Output the (x, y) coordinate of the center of the cell containing the given text.  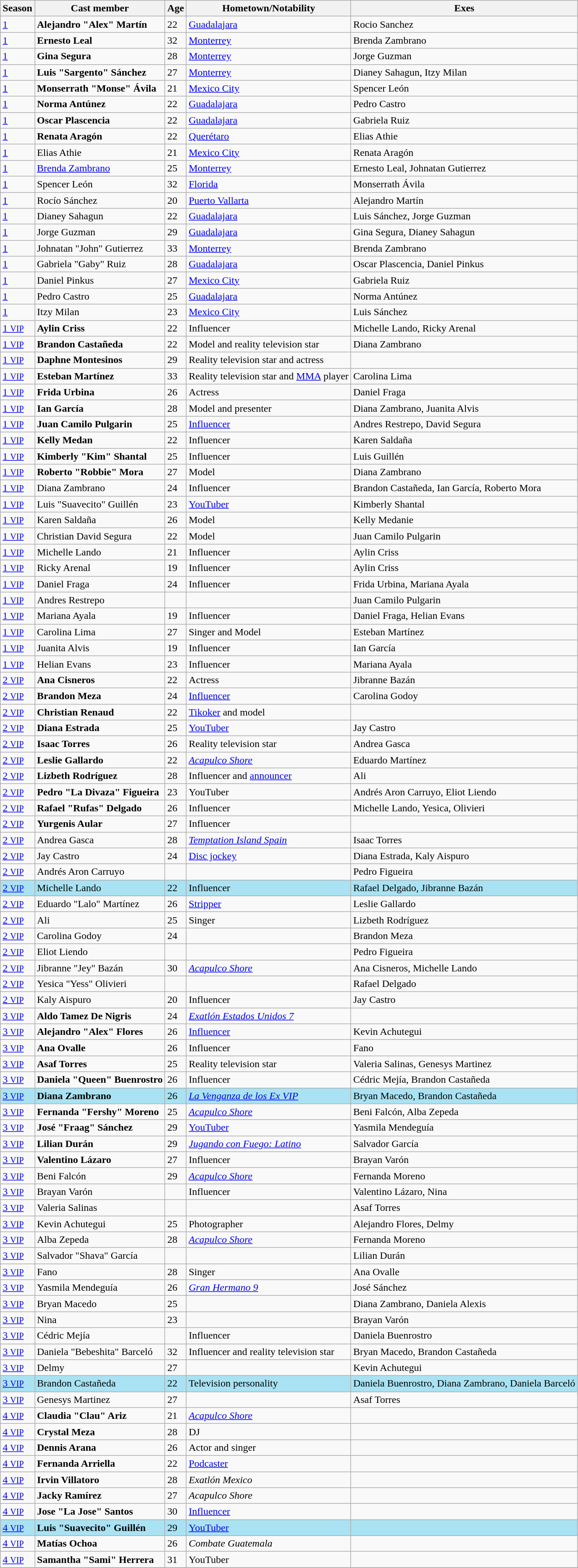
Yurgenis Aular (100, 824)
Influencer and reality television star (269, 1352)
Beni Falcón, Alba Zepeda (464, 1112)
Andres Restrepo (100, 600)
Juanita Alvis (100, 648)
Luis Sánchez (464, 312)
Kelly Medanie (464, 520)
Samantha "Sami" Herrera (100, 1560)
Eliot Liendo (100, 952)
Actor and singer (269, 1447)
Genesys Martinez (100, 1400)
Reality television star and MMA player (269, 376)
Fernanda "Fershy" Moreno (100, 1112)
Alejandro "Alex" Martín (100, 24)
Gabriela "Gaby" Ruiz (100, 264)
Reality television star and actress (269, 360)
Dennis Arana (100, 1447)
Christian Renaud (100, 712)
Oscar Plascencia, Daniel Pinkus (464, 264)
Delmy (100, 1368)
DJ (269, 1431)
Kimberly "Kim" Shantal (100, 456)
Salvador García (464, 1144)
Hometown/Notability (269, 8)
Aldo Tamez De Nigris (100, 1016)
Podcaster (269, 1463)
Salvador "Shava" García (100, 1256)
Bryan Macedo (100, 1304)
Cast member (100, 8)
Roberto "Robbie" Mora (100, 472)
Daniela "Bebeshita" Barceló (100, 1352)
Kelly Medan (100, 440)
Fernanda Arriella (100, 1463)
Andrés Aron Carruyo (100, 872)
Eduardo "Lalo" Martínez (100, 904)
Rafael Delgado (464, 984)
Yesica "Yess" Olivieri (100, 984)
Cédric Mejía (100, 1336)
Influencer and announcer (269, 776)
Alba Zepeda (100, 1240)
Daniela "Queen" Buenrostro (100, 1080)
Monserrath "Monse" Ávila (100, 88)
Ana Cisneros (100, 680)
Age (176, 8)
Brandon Castañeda, Ian García, Roberto Mora (464, 488)
Valeria Salinas, Genesys Martinez (464, 1064)
Irvin Villatoro (100, 1479)
Disc jockey (269, 856)
Jibranne Bazán (464, 680)
Model and presenter (269, 408)
Gran Hermano 9 (269, 1288)
Combate Guatemala (269, 1544)
José "Fraag" Sánchez (100, 1128)
Diana Estrada, Kaly Aispuro (464, 856)
Daniela Buenrostro, Diana Zambrano, Daniela Barceló (464, 1384)
Daphne Montesinos (100, 360)
Itzy Milan (100, 312)
Valentino Lázaro (100, 1160)
La Venganza de los Ex VIP (269, 1096)
Stripper (269, 904)
Rafael "Rufas" Delgado (100, 808)
Rocio Sanchez (464, 24)
Alejandro Martín (464, 200)
Ricky Arenal (100, 568)
Kimberly Shantal (464, 504)
Claudia "Clau" Ariz (100, 1415)
Andrés Aron Carruyo, Eliot Liendo (464, 792)
Gina Segura (100, 56)
Season (18, 8)
Temptation Island Spain (269, 840)
Jugando con Fuego: Latino (269, 1144)
Dianey Sahagun (100, 216)
Beni Falcón (100, 1176)
Ernesto Leal, Johnatan Gutierrez (464, 168)
Rocío Sánchez (100, 200)
Monserrath Ávila (464, 184)
Alejandro Flores, Delmy (464, 1224)
Andres Restrepo, David Segura (464, 424)
Exatlón Mexico (269, 1479)
Frida Urbina (100, 392)
Pedro "La Divaza" Figueira (100, 792)
Puerto Vallarta (269, 200)
Cédric Mejía, Brandon Castañeda (464, 1080)
Valentino Lázaro, Nina (464, 1192)
Daniela Buenrostro (464, 1336)
Valeria Salinas (100, 1208)
Jacky Ramírez (100, 1496)
Ernesto Leal (100, 40)
Frida Urbina, Mariana Ayala (464, 584)
Tikoker and model (269, 712)
Florida (269, 184)
Alejandro "Alex" Flores (100, 1032)
Kaly Aispuro (100, 1000)
Exatlón Estados Unidos 7 (269, 1016)
Singer and Model (269, 632)
Gina Segura, Dianey Sahagun (464, 232)
Johnatan "John" Gutierrez (100, 248)
Luis Sánchez, Jorge Guzman (464, 216)
Jibranne "Jey" Bazán (100, 968)
Michelle Lando, Ricky Arenal (464, 328)
Exes (464, 8)
Photographer (269, 1224)
Helian Evans (100, 664)
Daniel Pinkus (100, 280)
Querétaro (269, 136)
Nina (100, 1320)
Television personality (269, 1384)
Oscar Plascencia (100, 120)
Michelle Lando, Yesica, Olivieri (464, 808)
Matías Ochoa (100, 1544)
Dianey Sahagun, Itzy Milan (464, 72)
Luis Guillén (464, 456)
Eduardo Martínez (464, 760)
Crystal Meza (100, 1431)
Model and reality television star (269, 344)
Jose "La Jose" Santos (100, 1512)
José Sánchez (464, 1288)
Rafael Delgado, Jibranne Bazán (464, 888)
31 (176, 1560)
Daniel Fraga, Helian Evans (464, 616)
Luis "Sargento" Sánchez (100, 72)
Ana Cisneros, Michelle Lando (464, 968)
Christian David Segura (100, 536)
Diana Estrada (100, 728)
Diana Zambrano, Juanita Alvis (464, 408)
Diana Zambrano, Daniela Alexis (464, 1304)
